Capture the cell that displays the provided text and extract its [x, y] central coordinate. 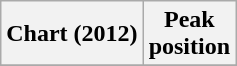
Peakposition [189, 34]
Chart (2012) [72, 34]
